Find where the given text appears and provide that cell's center as (X, Y) coordinate. 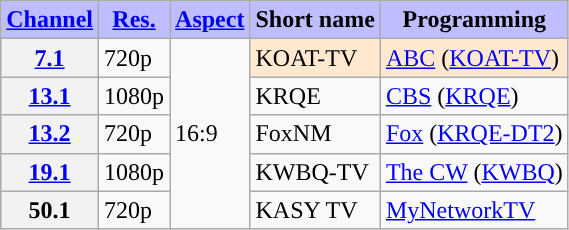
13.1 (50, 96)
Fox (KRQE-DT2) (474, 134)
KASY TV (315, 210)
ABC (KOAT-TV) (474, 58)
19.1 (50, 172)
Channel (50, 20)
The CW (KWBQ) (474, 172)
Programming (474, 20)
FoxNM (315, 134)
7.1 (50, 58)
MyNetworkTV (474, 210)
50.1 (50, 210)
Res. (134, 20)
KRQE (315, 96)
Aspect (210, 20)
KOAT-TV (315, 58)
Short name (315, 20)
KWBQ-TV (315, 172)
CBS (KRQE) (474, 96)
16:9 (210, 134)
13.2 (50, 134)
